Scan for the cell matching the given text and deliver its (X, Y) coordinate at center. 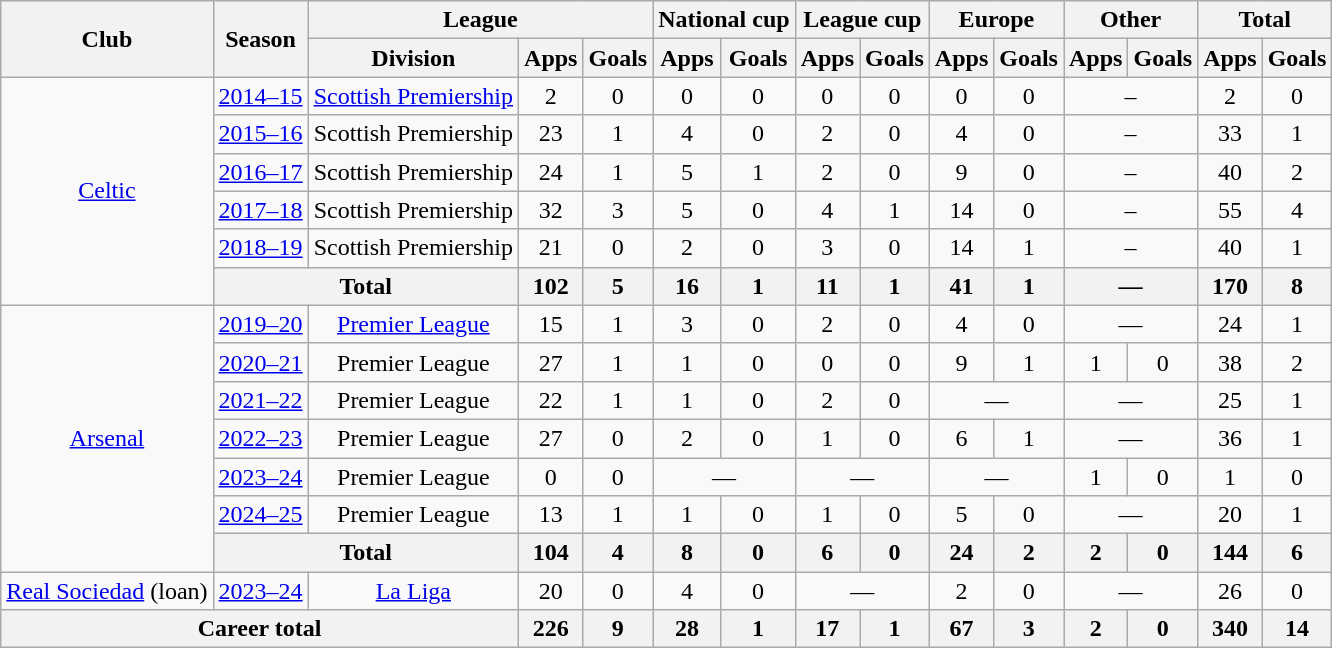
2016–17 (260, 172)
25 (1230, 400)
102 (551, 286)
2017–18 (260, 210)
17 (827, 629)
Other (1131, 20)
55 (1230, 210)
Club (107, 39)
26 (1230, 591)
2014–15 (260, 96)
32 (551, 210)
Celtic (107, 191)
21 (551, 248)
Arsenal (107, 438)
36 (1230, 438)
Real Sociedad (loan) (107, 591)
38 (1230, 362)
League (480, 20)
National cup (724, 20)
28 (687, 629)
2019–20 (260, 324)
2022–23 (260, 438)
16 (687, 286)
170 (1230, 286)
2021–22 (260, 400)
104 (551, 553)
2020–21 (260, 362)
11 (827, 286)
Europe (996, 20)
Division (413, 58)
226 (551, 629)
15 (551, 324)
340 (1230, 629)
144 (1230, 553)
La Liga (413, 591)
League cup (862, 20)
2024–25 (260, 515)
67 (961, 629)
33 (1230, 134)
2015–16 (260, 134)
41 (961, 286)
22 (551, 400)
13 (551, 515)
2018–19 (260, 248)
Season (260, 39)
23 (551, 134)
Career total (260, 629)
